Provide the [X, Y] coordinate of the cell's center where the given text is located.  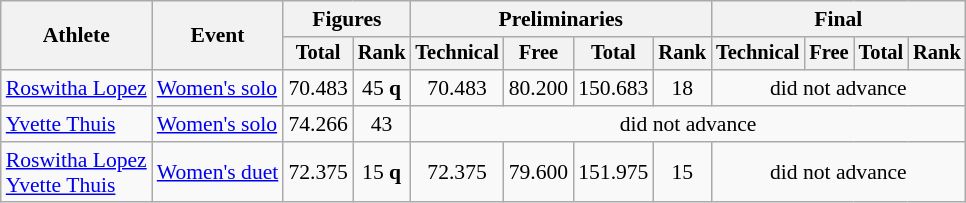
74.266 [318, 124]
15 q [382, 172]
Yvette Thuis [76, 124]
45 q [382, 88]
43 [382, 124]
15 [682, 172]
151.975 [613, 172]
Event [218, 36]
18 [682, 88]
Roswitha Lopez [76, 88]
Athlete [76, 36]
80.200 [538, 88]
Roswitha LopezYvette Thuis [76, 172]
Preliminaries [560, 19]
79.600 [538, 172]
Women's duet [218, 172]
Figures [346, 19]
Final [838, 19]
150.683 [613, 88]
